Identify which cell holds the provided text, then report its [x, y] central coordinate. 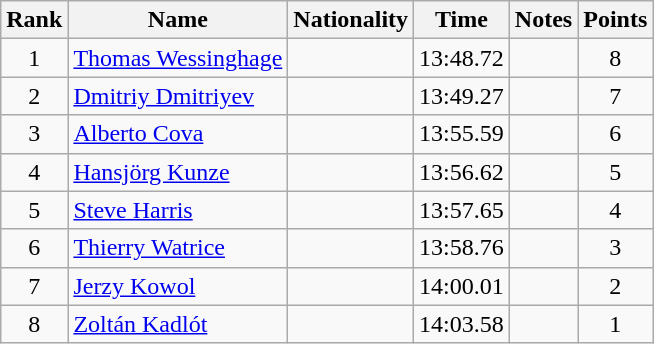
Points [616, 20]
14:00.01 [462, 286]
Hansjörg Kunze [178, 172]
13:55.59 [462, 134]
Zoltán Kadlót [178, 324]
Time [462, 20]
Thomas Wessinghage [178, 58]
13:58.76 [462, 248]
Steve Harris [178, 210]
Jerzy Kowol [178, 286]
Notes [543, 20]
13:56.62 [462, 172]
Dmitriy Dmitriyev [178, 96]
13:49.27 [462, 96]
13:48.72 [462, 58]
Thierry Watrice [178, 248]
Name [178, 20]
Alberto Cova [178, 134]
14:03.58 [462, 324]
Nationality [351, 20]
Rank [34, 20]
13:57.65 [462, 210]
